Return the [x, y] coordinate for the center point of the cell that contains the specified text.  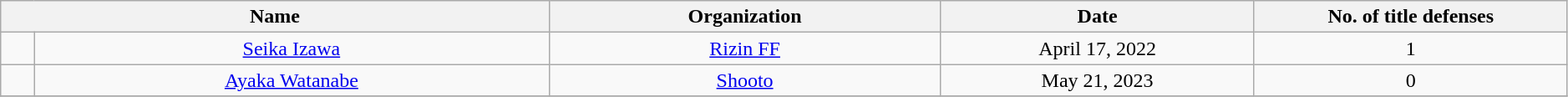
April 17, 2022 [1098, 48]
Seika Izawa [292, 48]
Shooto [745, 80]
1 [1410, 48]
No. of title defenses [1410, 17]
Organization [745, 17]
0 [1410, 80]
Rizin FF [745, 48]
Ayaka Watanabe [292, 80]
Date [1098, 17]
Name [275, 17]
May 21, 2023 [1098, 80]
